Pinpoint the cell where the given text exists, returning its (x, y) midpoint coordinate. 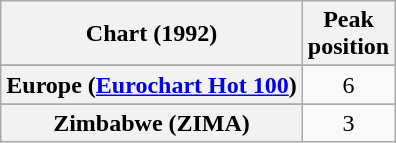
3 (348, 123)
Zimbabwe (ZIMA) (152, 123)
Peakposition (348, 34)
Europe (Eurochart Hot 100) (152, 85)
Chart (1992) (152, 34)
6 (348, 85)
